Determine the [x, y] coordinate at the center of the cell enclosing the given text.  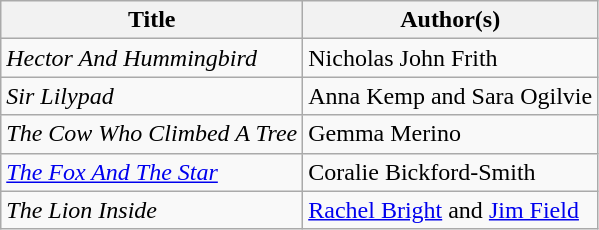
The Fox And The Star [152, 172]
Anna Kemp and Sara Ogilvie [450, 96]
Nicholas John Frith [450, 58]
Author(s) [450, 20]
Gemma Merino [450, 134]
Coralie Bickford-Smith [450, 172]
The Lion Inside [152, 210]
Sir Lilypad [152, 96]
Rachel Bright and Jim Field [450, 210]
The Cow Who Climbed A Tree [152, 134]
Hector And Hummingbird [152, 58]
Title [152, 20]
